Extract the [x, y] coordinate from the center of the cell holding the provided text.  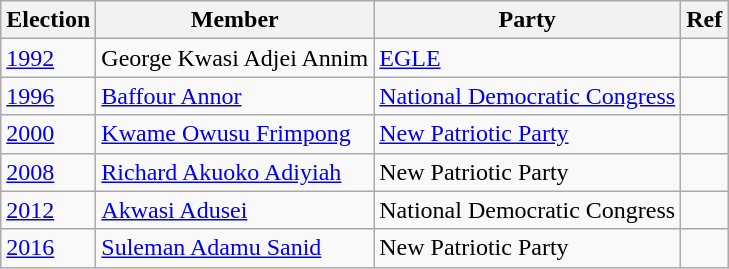
1992 [48, 58]
EGLE [528, 58]
Kwame Owusu Frimpong [235, 134]
2012 [48, 210]
Richard Akuoko Adiyiah [235, 172]
2008 [48, 172]
2016 [48, 248]
Suleman Adamu Sanid [235, 248]
2000 [48, 134]
Election [48, 20]
Baffour Annor [235, 96]
Member [235, 20]
1996 [48, 96]
Ref [704, 20]
George Kwasi Adjei Annim [235, 58]
Akwasi Adusei [235, 210]
Party [528, 20]
